Identify which cell holds the provided text, then report its (X, Y) central coordinate. 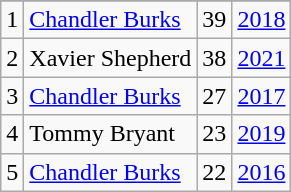
3 (12, 96)
2 (12, 58)
2016 (262, 172)
Xavier Shepherd (110, 58)
2019 (262, 134)
39 (214, 20)
Tommy Bryant (110, 134)
2021 (262, 58)
38 (214, 58)
5 (12, 172)
1 (12, 20)
23 (214, 134)
22 (214, 172)
2018 (262, 20)
27 (214, 96)
2017 (262, 96)
4 (12, 134)
